Provide the (X, Y) coordinate of the cell's center where the given text is located.  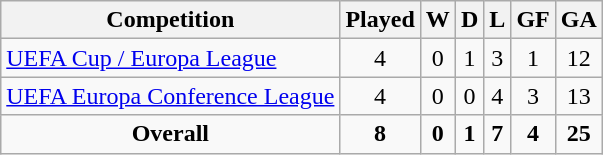
UEFA Europa Conference League (170, 96)
Played (380, 20)
Overall (170, 134)
13 (578, 96)
12 (578, 58)
L (498, 20)
8 (380, 134)
7 (498, 134)
GF (533, 20)
UEFA Cup / Europa League (170, 58)
GA (578, 20)
D (469, 20)
W (438, 20)
Competition (170, 20)
25 (578, 134)
